Extract the (X, Y) coordinate from the center of the cell holding the provided text.  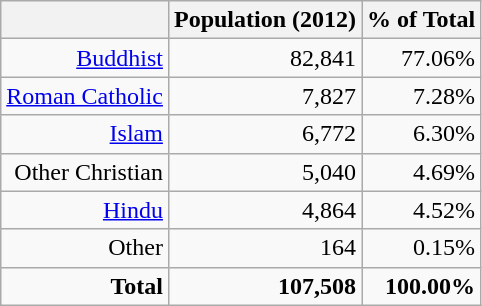
Buddhist (85, 58)
Hindu (85, 210)
77.06% (422, 58)
Roman Catholic (85, 96)
4.69% (422, 172)
6.30% (422, 134)
0.15% (422, 248)
4,864 (264, 210)
Other Christian (85, 172)
Other (85, 248)
100.00% (422, 286)
4.52% (422, 210)
5,040 (264, 172)
6,772 (264, 134)
% of Total (422, 20)
7,827 (264, 96)
164 (264, 248)
Total (85, 286)
107,508 (264, 286)
Population (2012) (264, 20)
7.28% (422, 96)
82,841 (264, 58)
Islam (85, 134)
